Pinpoint the cell where the given text exists, returning its (X, Y) midpoint coordinate. 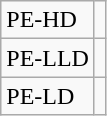
PE-LD (48, 96)
PE-LLD (48, 58)
PE-HD (48, 20)
